Return the [X, Y] coordinate for the center point of the cell that contains the specified text.  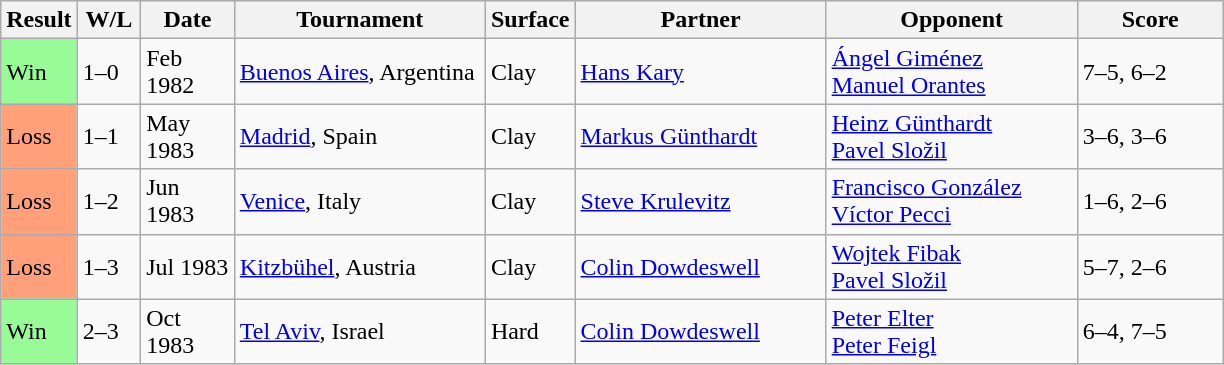
W/L [109, 20]
Heinz Günthardt Pavel Složil [952, 136]
Francisco González Víctor Pecci [952, 202]
Steve Krulevitz [700, 202]
Kitzbühel, Austria [360, 266]
1–0 [109, 72]
2–3 [109, 332]
Tournament [360, 20]
6–4, 7–5 [1150, 332]
Tel Aviv, Israel [360, 332]
1–2 [109, 202]
May 1983 [188, 136]
Peter Elter Peter Feigl [952, 332]
1–3 [109, 266]
Hans Kary [700, 72]
1–1 [109, 136]
Score [1150, 20]
Hard [530, 332]
Wojtek Fibak Pavel Složil [952, 266]
Buenos Aires, Argentina [360, 72]
1–6, 2–6 [1150, 202]
Date [188, 20]
Oct 1983 [188, 332]
Ángel Giménez Manuel Orantes [952, 72]
7–5, 6–2 [1150, 72]
Surface [530, 20]
Venice, Italy [360, 202]
Result [39, 20]
Jun 1983 [188, 202]
Opponent [952, 20]
Markus Günthardt [700, 136]
Jul 1983 [188, 266]
3–6, 3–6 [1150, 136]
Madrid, Spain [360, 136]
Partner [700, 20]
Feb 1982 [188, 72]
5–7, 2–6 [1150, 266]
